Determine the (X, Y) coordinate at the center of the cell enclosing the given text.  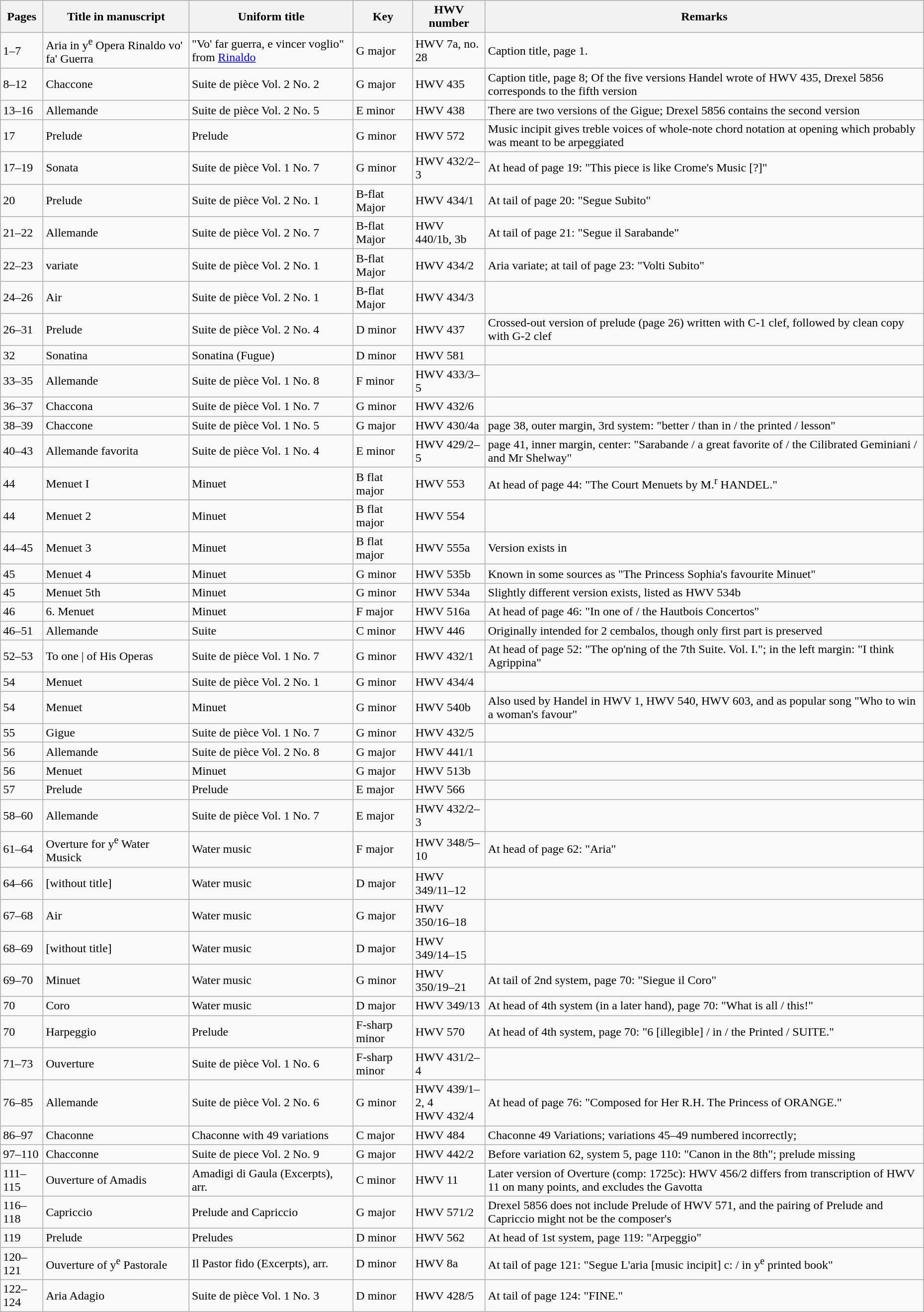
Menuet 3 (116, 548)
HWV 435 (449, 84)
HWV 513b (449, 771)
page 41, inner margin, center: "Sarabande / a great favorite of / the Cilibrated Geminiani / and Mr Shelway" (704, 451)
Capriccio (116, 1212)
Ouverture of ye Pastorale (116, 1263)
HWV 572 (449, 135)
HWV 440/1b, 3b (449, 233)
Menuet 5th (116, 592)
HWV 434/2 (449, 265)
69–70 (22, 980)
HWV 441/1 (449, 752)
64–66 (22, 884)
HWV number (449, 17)
Caption title, page 8; Of the five versions Handel wrote of HWV 435, Drexel 5856 corresponds to the fifth version (704, 84)
22–23 (22, 265)
Menuet I (116, 483)
Key (383, 17)
At head of 4th system, page 70: "6 [illegible] / in / the Printed / SUITE." (704, 1032)
HWV 7a, no. 28 (449, 51)
Originally intended for 2 cembalos, though only first part is preserved (704, 631)
HWV 571/2 (449, 1212)
Gigue (116, 733)
38–39 (22, 425)
HWV 350/16–18 (449, 915)
page 38, outer margin, 3rd system: "better / than in / the printed / lesson" (704, 425)
Slightly different version exists, listed as HWV 534b (704, 592)
Aria variate; at tail of page 23: "Volti Subito" (704, 265)
Suite de pièce Vol. 1 No. 6 (271, 1064)
Pages (22, 17)
HWV 8a (449, 1263)
Overture for ye Water Musick (116, 849)
33–35 (22, 381)
55 (22, 733)
1–7 (22, 51)
Version exists in (704, 548)
Suite de pièce Vol. 1 No. 8 (271, 381)
HWV 349/14–15 (449, 948)
Sonatina (116, 355)
Menuet 4 (116, 574)
97–110 (22, 1154)
HWV 442/2 (449, 1154)
HWV 349/13 (449, 1006)
Ouverture (116, 1064)
HWV 428/5 (449, 1296)
Chaconne 49 Variations; variations 45–49 numbered incorrectly; (704, 1135)
Sonatina (Fugue) (271, 355)
At head of page 52: "The op'ning of the 7th Suite. Vol. I."; in the left margin: "I think Agrippina" (704, 656)
Known in some sources as "The Princess Sophia's favourite Minuet" (704, 574)
Suite (271, 631)
F minor (383, 381)
Before variation 62, system 5, page 110: "Canon in the 8th"; prelude missing (704, 1154)
Suite de pièce Vol. 2 No. 6 (271, 1103)
At head of 1st system, page 119: "Arpeggio" (704, 1237)
Suite de pièce Vol. 1 No. 5 (271, 425)
HWV 437 (449, 330)
HWV 553 (449, 483)
13–16 (22, 110)
HWV 434/3 (449, 297)
58–60 (22, 815)
40–43 (22, 451)
Suite de pièce Vol. 2 No. 8 (271, 752)
71–73 (22, 1064)
HWV 438 (449, 110)
32 (22, 355)
Drexel 5856 does not include Prelude of HWV 571, and the pairing of Prelude and Capriccio might not be the composer's (704, 1212)
HWV 11 (449, 1180)
67–68 (22, 915)
Later version of Overture (comp: 1725c): HWV 456/2 differs from transcription of HWV 11 on many points, and excludes the Gavotta (704, 1180)
61–64 (22, 849)
Il Pastor fido (Excerpts), arr. (271, 1263)
Chaconne (116, 1135)
Aria Adagio (116, 1296)
At head of page 44: "The Court Menuets by M.r HANDEL." (704, 483)
HWV 570 (449, 1032)
HWV 350/19–21 (449, 980)
116–118 (22, 1212)
20 (22, 201)
Amadigi di Gaula (Excerpts), arr. (271, 1180)
46–51 (22, 631)
86–97 (22, 1135)
At tail of page 20: "Segue Subito" (704, 201)
HWV 540b (449, 708)
At tail of page 21: "Segue il Sarabande" (704, 233)
21–22 (22, 233)
Suite de pièce Vol. 2 No. 4 (271, 330)
Chacconne (116, 1154)
HWV 432/6 (449, 407)
HWV 534a (449, 592)
HWV 432/5 (449, 733)
At head of 4th system (in a later hand), page 70: "What is all / this!" (704, 1006)
24–26 (22, 297)
At head of page 76: "Composed for Her R.H. The Princess of ORANGE." (704, 1103)
HWV 348/5–10 (449, 849)
Suite de pièce Vol. 1 No. 3 (271, 1296)
Sonata (116, 168)
HWV 430/4a (449, 425)
Caption title, page 1. (704, 51)
111–115 (22, 1180)
HWV 446 (449, 631)
To one | of His Operas (116, 656)
Aria in ye Opera Rinaldo vo' fa' Guerra (116, 51)
Harpeggio (116, 1032)
26–31 (22, 330)
Suite de pièce Vol. 2 No. 2 (271, 84)
122–124 (22, 1296)
Chaconne with 49 variations (271, 1135)
17–19 (22, 168)
17 (22, 135)
HWV 554 (449, 516)
57 (22, 790)
Also used by Handel in HWV 1, HWV 540, HWV 603, and as popular song "Who to win a woman's favour" (704, 708)
76–85 (22, 1103)
Prelude and Capriccio (271, 1212)
HWV 566 (449, 790)
HWV 581 (449, 355)
Menuet 2 (116, 516)
HWV 349/11–12 (449, 884)
120–121 (22, 1263)
HWV 535b (449, 574)
44–45 (22, 548)
At head of page 46: "In one of / the Hautbois Concertos" (704, 612)
Music incipit gives treble voices of whole-note chord notation at opening which probably was meant to be arpeggiated (704, 135)
HWV 434/1 (449, 201)
Preludes (271, 1237)
8–12 (22, 84)
Title in manuscript (116, 17)
C major (383, 1135)
"Vo' far guerra, e vincer voglio" from Rinaldo (271, 51)
HWV 433/3–5 (449, 381)
46 (22, 612)
Ouverture of Amadis (116, 1180)
Remarks (704, 17)
Suite de pièce Vol. 2 No. 7 (271, 233)
Allemande favorita (116, 451)
There are two versions of the Gigue; Drexel 5856 contains the second version (704, 110)
At head of page 62: "Aria" (704, 849)
At tail of 2nd system, page 70: "Siegue il Coro" (704, 980)
Suite de pièce Vol. 2 No. 5 (271, 110)
HWV 434/4 (449, 682)
HWV 484 (449, 1135)
119 (22, 1237)
Suite de pièce Vol. 1 No. 4 (271, 451)
HWV 562 (449, 1237)
Coro (116, 1006)
Chaccona (116, 407)
68–69 (22, 948)
HWV 439/1–2, 4 HWV 432/4 (449, 1103)
36–37 (22, 407)
Crossed-out version of prelude (page 26) written with C-1 clef, followed by clean copy with G-2 clef (704, 330)
HWV 555a (449, 548)
Uniform title (271, 17)
52–53 (22, 656)
At tail of page 124: "FINE." (704, 1296)
At head of page 19: "This piece is like Crome's Music [?]" (704, 168)
HWV 432/1 (449, 656)
HWV 516a (449, 612)
HWV 429/2–5 (449, 451)
Suite de piece Vol. 2 No. 9 (271, 1154)
HWV 431/2–4 (449, 1064)
variate (116, 265)
At tail of page 121: "Segue L'aria [music incipit] c: / in ye printed book" (704, 1263)
6. Menuet (116, 612)
